For the text-containing cell, return its midpoint in [X, Y] coordinate format. 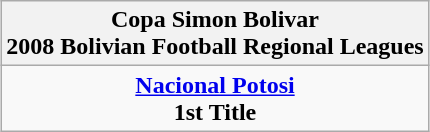
Copa Simon Bolivar 2008 Bolivian Football Regional Leagues [215, 34]
Nacional Potosi1st Title [215, 98]
